For the text-containing cell, return its midpoint in (x, y) coordinate format. 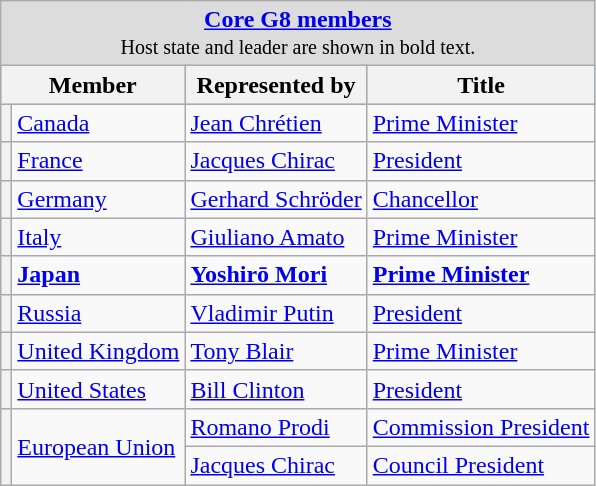
Germany (98, 199)
Bill Clinton (276, 389)
Canada (98, 123)
Giuliano Amato (276, 237)
Represented by (276, 85)
Italy (98, 237)
Title (481, 85)
Commission President (481, 427)
Yoshirō Mori (276, 275)
Vladimir Putin (276, 313)
Member (93, 85)
France (98, 161)
United States (98, 389)
Chancellor (481, 199)
Jean Chrétien (276, 123)
Tony Blair (276, 351)
Core G8 membersHost state and leader are shown in bold text. (298, 34)
Gerhard Schröder (276, 199)
Romano Prodi (276, 427)
Council President (481, 465)
Russia (98, 313)
European Union (98, 446)
Japan (98, 275)
United Kingdom (98, 351)
